Provide the (X, Y) coordinate of the cell's center where the given text is located.  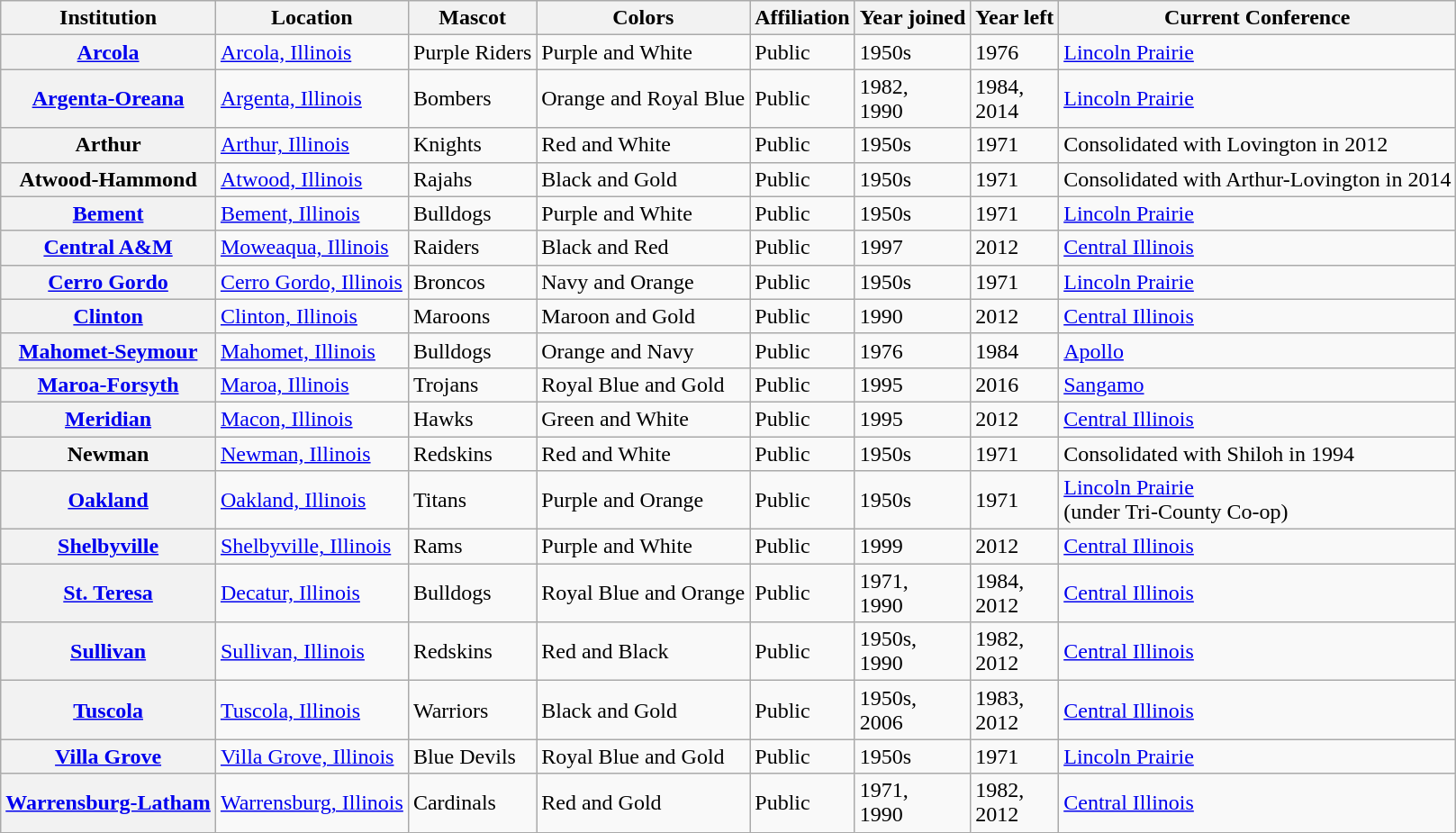
Cerro Gordo (108, 282)
Maroa, Illinois (312, 385)
Maroa-Forsyth (108, 385)
Central A&M (108, 248)
Rajahs (472, 179)
Navy and Orange (643, 282)
1984,2014 (1015, 99)
Rams (472, 547)
1982,1990 (913, 99)
Purple and Orange (643, 501)
Atwood-Hammond (108, 179)
Bement (108, 213)
St. Teresa (108, 593)
Sangamo (1257, 385)
Year joined (913, 18)
Location (312, 18)
Black and Red (643, 248)
Lincoln Prairie(under Tri-County Co-op) (1257, 501)
Cardinals (472, 803)
Bement, Illinois (312, 213)
Decatur, Illinois (312, 593)
Warrensburg, Illinois (312, 803)
Cerro Gordo, Illinois (312, 282)
Orange and Navy (643, 350)
Oakland (108, 501)
Mahomet, Illinois (312, 350)
Maroons (472, 316)
Newman, Illinois (312, 453)
1984 (1015, 350)
1950s,1990 (913, 652)
Orange and Royal Blue (643, 99)
Hawks (472, 419)
Red and Black (643, 652)
Sullivan (108, 652)
Year left (1015, 18)
1984,2012 (1015, 593)
Purple Riders (472, 52)
Argenta-Oreana (108, 99)
Clinton, Illinois (312, 316)
1983,2012 (1015, 710)
Shelbyville, Illinois (312, 547)
Red and Gold (643, 803)
Mascot (472, 18)
Clinton (108, 316)
1950s,2006 (913, 710)
Knights (472, 145)
Consolidated with Lovington in 2012 (1257, 145)
Shelbyville (108, 547)
Royal Blue and Orange (643, 593)
Broncos (472, 282)
Villa Grove, Illinois (312, 756)
Consolidated with Arthur-Lovington in 2014 (1257, 179)
Warrensburg-Latham (108, 803)
Macon, Illinois (312, 419)
Mahomet-Seymour (108, 350)
Trojans (472, 385)
2016 (1015, 385)
Apollo (1257, 350)
Tuscola, Illinois (312, 710)
Atwood, Illinois (312, 179)
Titans (472, 501)
Colors (643, 18)
Maroon and Gold (643, 316)
Blue Devils (472, 756)
Current Conference (1257, 18)
Arthur (108, 145)
Meridian (108, 419)
1990 (913, 316)
Argenta, Illinois (312, 99)
1997 (913, 248)
Newman (108, 453)
Arcola (108, 52)
Green and White (643, 419)
Arcola, Illinois (312, 52)
Warriors (472, 710)
Moweaqua, Illinois (312, 248)
Raiders (472, 248)
Arthur, Illinois (312, 145)
Villa Grove (108, 756)
Bombers (472, 99)
Consolidated with Shiloh in 1994 (1257, 453)
Tuscola (108, 710)
Institution (108, 18)
Oakland, Illinois (312, 501)
Affiliation (802, 18)
Sullivan, Illinois (312, 652)
1999 (913, 547)
